Capture the cell that displays the provided text and extract its [x, y] central coordinate. 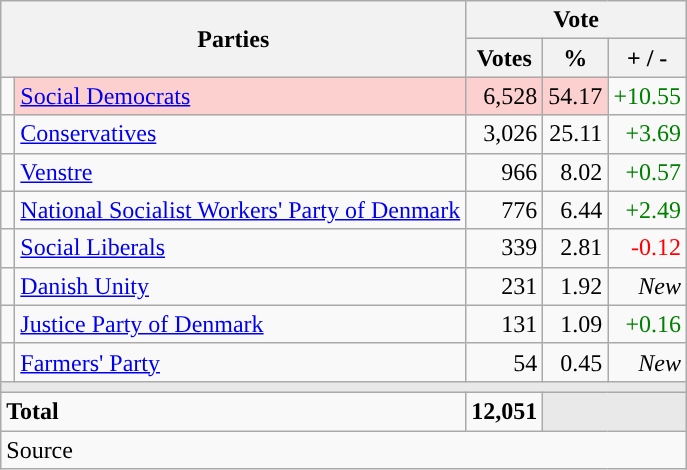
Total [234, 411]
25.11 [576, 134]
Votes [504, 58]
Source [344, 449]
+3.69 [648, 134]
3,026 [504, 134]
54 [504, 362]
National Socialist Workers' Party of Denmark [240, 210]
6,528 [504, 96]
+10.55 [648, 96]
776 [504, 210]
Venstre [240, 172]
54.17 [576, 96]
231 [504, 286]
Justice Party of Denmark [240, 324]
Social Democrats [240, 96]
131 [504, 324]
0.45 [576, 362]
Social Liberals [240, 248]
2.81 [576, 248]
8.02 [576, 172]
Parties [234, 39]
+ / - [648, 58]
Farmers' Party [240, 362]
+0.57 [648, 172]
-0.12 [648, 248]
% [576, 58]
966 [504, 172]
6.44 [576, 210]
+0.16 [648, 324]
Danish Unity [240, 286]
1.92 [576, 286]
339 [504, 248]
1.09 [576, 324]
Vote [576, 20]
Conservatives [240, 134]
12,051 [504, 411]
+2.49 [648, 210]
